From the cell containing the given text, extract its center point as [x, y] coordinate. 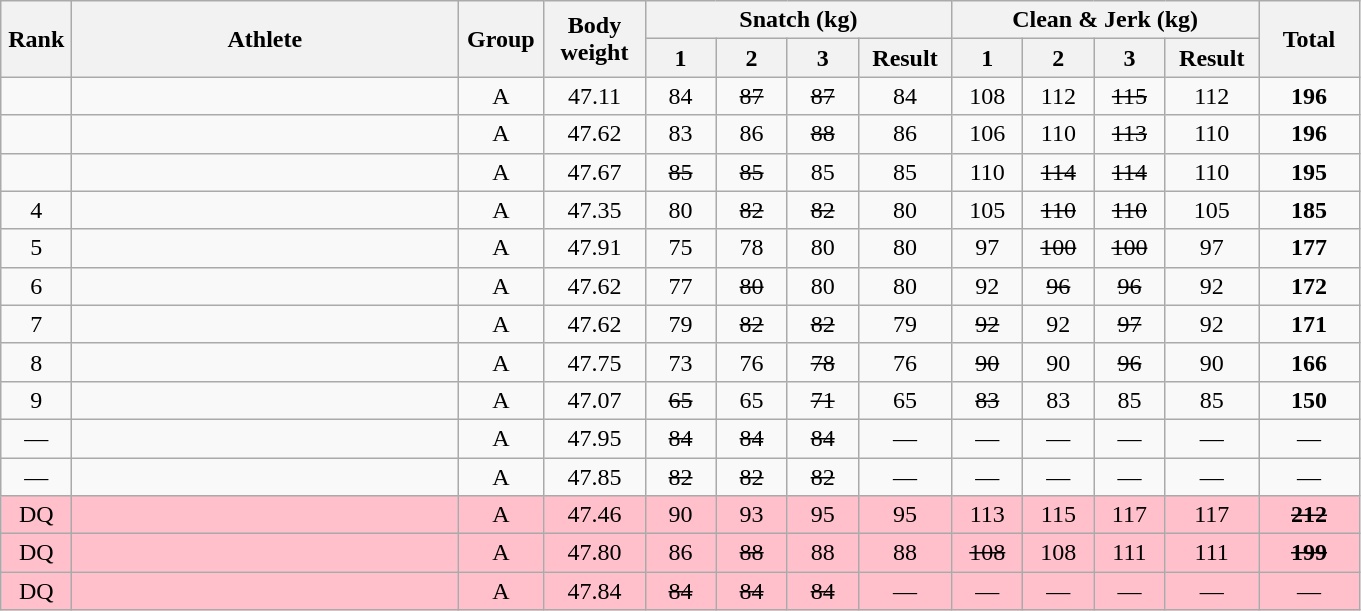
Total [1308, 39]
6 [36, 286]
172 [1308, 286]
47.85 [594, 477]
106 [988, 134]
185 [1308, 210]
47.95 [594, 438]
150 [1308, 400]
47.67 [594, 172]
47.75 [594, 362]
7 [36, 324]
47.91 [594, 248]
75 [680, 248]
47.84 [594, 591]
Rank [36, 39]
77 [680, 286]
71 [822, 400]
166 [1308, 362]
73 [680, 362]
47.35 [594, 210]
5 [36, 248]
47.80 [594, 553]
8 [36, 362]
Clean & Jerk (kg) [1106, 20]
47.46 [594, 515]
199 [1308, 553]
9 [36, 400]
93 [752, 515]
171 [1308, 324]
Snatch (kg) [798, 20]
47.07 [594, 400]
Athlete [265, 39]
Body weight [594, 39]
47.11 [594, 96]
195 [1308, 172]
212 [1308, 515]
4 [36, 210]
177 [1308, 248]
Group [501, 39]
